Capture the cell that displays the provided text and extract its [X, Y] central coordinate. 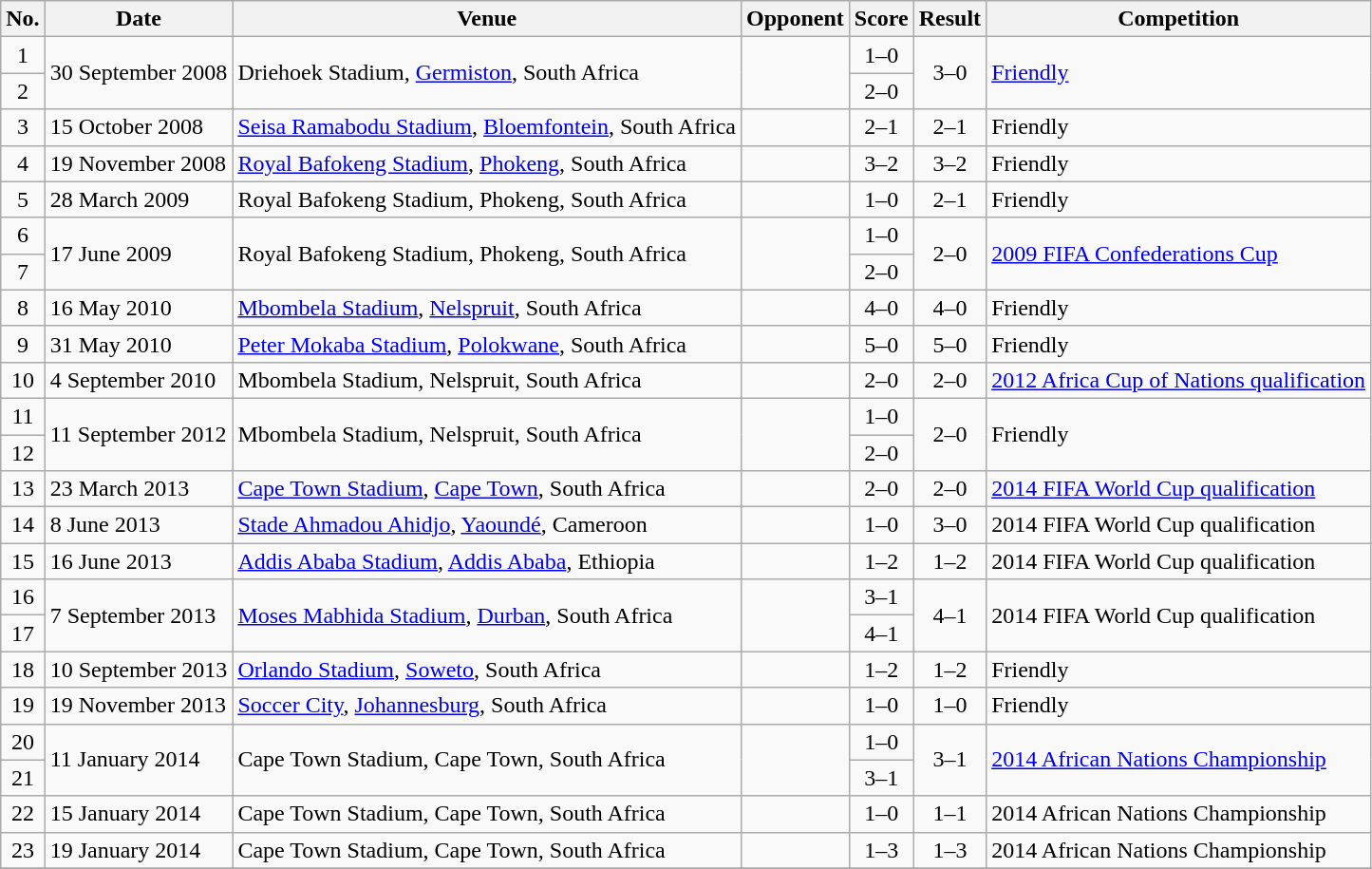
15 January 2014 [139, 814]
23 [23, 850]
11 [23, 416]
14 [23, 525]
No. [23, 19]
23 March 2013 [139, 489]
Competition [1179, 19]
4 [23, 163]
19 January 2014 [139, 850]
28 March 2009 [139, 199]
10 [23, 380]
Score [881, 19]
Opponent [796, 19]
12 [23, 453]
2 [23, 91]
13 [23, 489]
9 [23, 344]
Addis Ababa Stadium, Addis Ababa, Ethiopia [487, 561]
11 September 2012 [139, 434]
Peter Mokaba Stadium, Polokwane, South Africa [487, 344]
4 September 2010 [139, 380]
19 [23, 706]
17 June 2009 [139, 254]
6 [23, 236]
30 September 2008 [139, 73]
Moses Mabhida Stadium, Durban, South Africa [487, 615]
1–1 [949, 814]
3 [23, 127]
Soccer City, Johannesburg, South Africa [487, 706]
2009 FIFA Confederations Cup [1179, 254]
7 [23, 272]
Venue [487, 19]
15 October 2008 [139, 127]
17 [23, 633]
31 May 2010 [139, 344]
16 June 2013 [139, 561]
Result [949, 19]
21 [23, 778]
8 [23, 308]
19 November 2013 [139, 706]
7 September 2013 [139, 615]
Orlando Stadium, Soweto, South Africa [487, 670]
18 [23, 670]
5 [23, 199]
Driehoek Stadium, Germiston, South Africa [487, 73]
16 [23, 597]
8 June 2013 [139, 525]
19 November 2008 [139, 163]
Stade Ahmadou Ahidjo, Yaoundé, Cameroon [487, 525]
2012 Africa Cup of Nations qualification [1179, 380]
22 [23, 814]
11 January 2014 [139, 760]
15 [23, 561]
Seisa Ramabodu Stadium, Bloemfontein, South Africa [487, 127]
1 [23, 55]
20 [23, 742]
Date [139, 19]
16 May 2010 [139, 308]
10 September 2013 [139, 670]
